Capture the cell that displays the provided text and extract its [x, y] central coordinate. 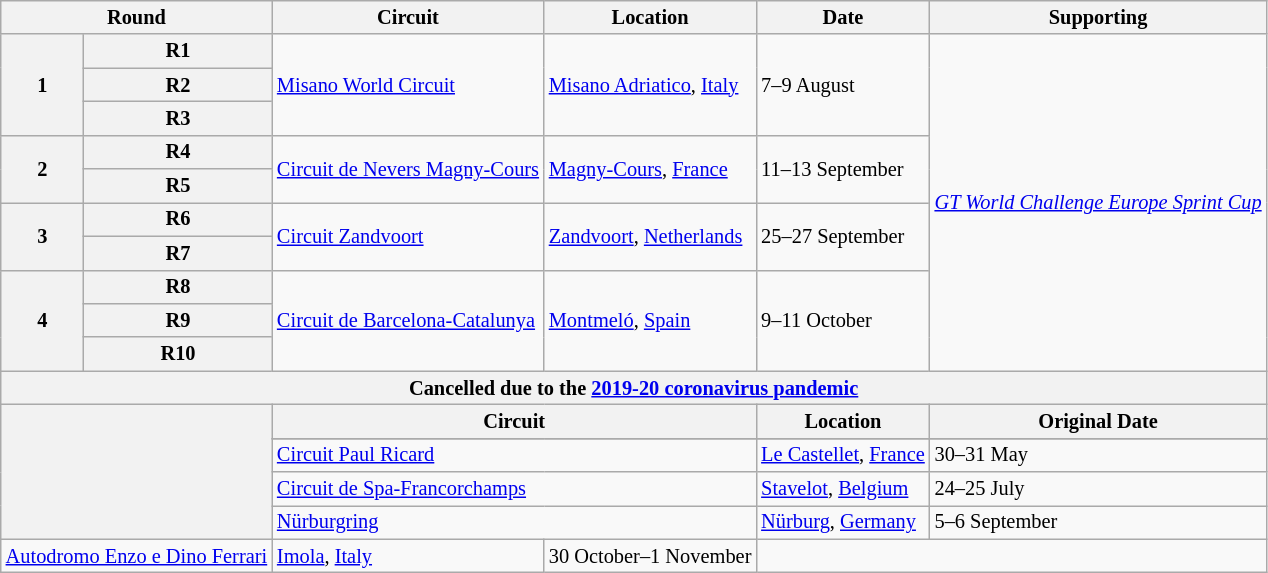
Le Castellet, France [842, 455]
5–6 September [1098, 522]
Round [136, 17]
R8 [178, 287]
R9 [178, 320]
7–9 August [842, 84]
Date [842, 17]
4 [42, 320]
Nürburg, Germany [842, 522]
Montmeló, Spain [650, 320]
Circuit Zandvoort [408, 236]
Stavelot, Belgium [842, 489]
Supporting [1098, 17]
R7 [178, 253]
R5 [178, 186]
Nürburgring [514, 522]
11–13 September [842, 168]
Cancelled due to the 2019-20 coronavirus pandemic [634, 388]
R1 [178, 51]
30–31 May [1098, 455]
Magny-Cours, France [650, 168]
Circuit Paul Ricard [514, 455]
Imola, Italy [408, 556]
R4 [178, 152]
Misano World Circuit [408, 84]
Circuit de Barcelona-Catalunya [408, 320]
Autodromo Enzo e Dino Ferrari [136, 556]
Zandvoort, Netherlands [650, 236]
GT World Challenge Europe Sprint Cup [1098, 202]
Circuit de Nevers Magny-Cours [408, 168]
25–27 September [842, 236]
Original Date [1098, 421]
1 [42, 84]
30 October–1 November [650, 556]
2 [42, 168]
R2 [178, 85]
Misano Adriatico, Italy [650, 84]
9–11 October [842, 320]
3 [42, 236]
Circuit de Spa-Francorchamps [514, 489]
R10 [178, 354]
R3 [178, 118]
R6 [178, 219]
24–25 July [1098, 489]
